Identify which cell holds the provided text, then report its [X, Y] central coordinate. 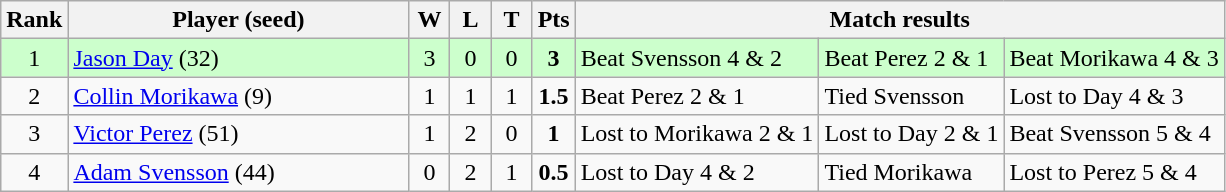
T [512, 20]
Beat Morikawa 4 & 3 [1114, 58]
Lost to Day 4 & 2 [697, 172]
Tied Svensson [912, 96]
Lost to Perez 5 & 4 [1114, 172]
Jason Day (32) [238, 58]
Lost to Day 4 & 3 [1114, 96]
Beat Svensson 4 & 2 [697, 58]
Pts [554, 20]
Beat Svensson 5 & 4 [1114, 134]
Tied Morikawa [912, 172]
4 [34, 172]
Player (seed) [238, 20]
L [470, 20]
Match results [900, 20]
0.5 [554, 172]
W [430, 20]
Collin Morikawa (9) [238, 96]
Victor Perez (51) [238, 134]
Lost to Day 2 & 1 [912, 134]
Lost to Morikawa 2 & 1 [697, 134]
Rank [34, 20]
Adam Svensson (44) [238, 172]
1.5 [554, 96]
